Locate the cell with the specified text and output its (X, Y) center coordinate. 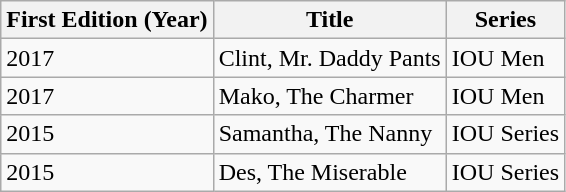
Samantha, The Nanny (330, 134)
First Edition (Year) (107, 20)
Series (505, 20)
Mako, The Charmer (330, 96)
Clint, Mr. Daddy Pants (330, 58)
Des, The Miserable (330, 172)
Title (330, 20)
